Capture the cell that displays the provided text and extract its (X, Y) central coordinate. 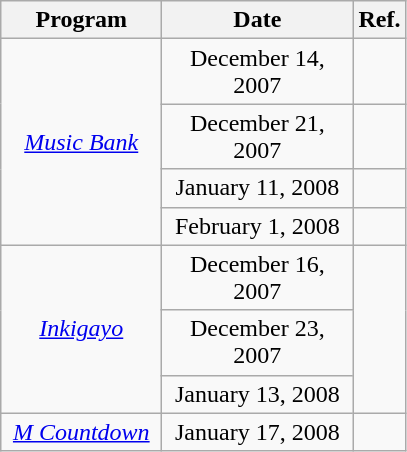
Ref. (380, 20)
Date (258, 20)
January 17, 2008 (258, 432)
Music Bank (82, 142)
December 14, 2007 (258, 72)
January 13, 2008 (258, 394)
December 16, 2007 (258, 278)
Inkigayo (82, 329)
December 21, 2007 (258, 136)
January 11, 2008 (258, 188)
Program (82, 20)
December 23, 2007 (258, 342)
M Countdown (82, 432)
February 1, 2008 (258, 226)
